Pinpoint the cell where the given text exists, returning its [X, Y] midpoint coordinate. 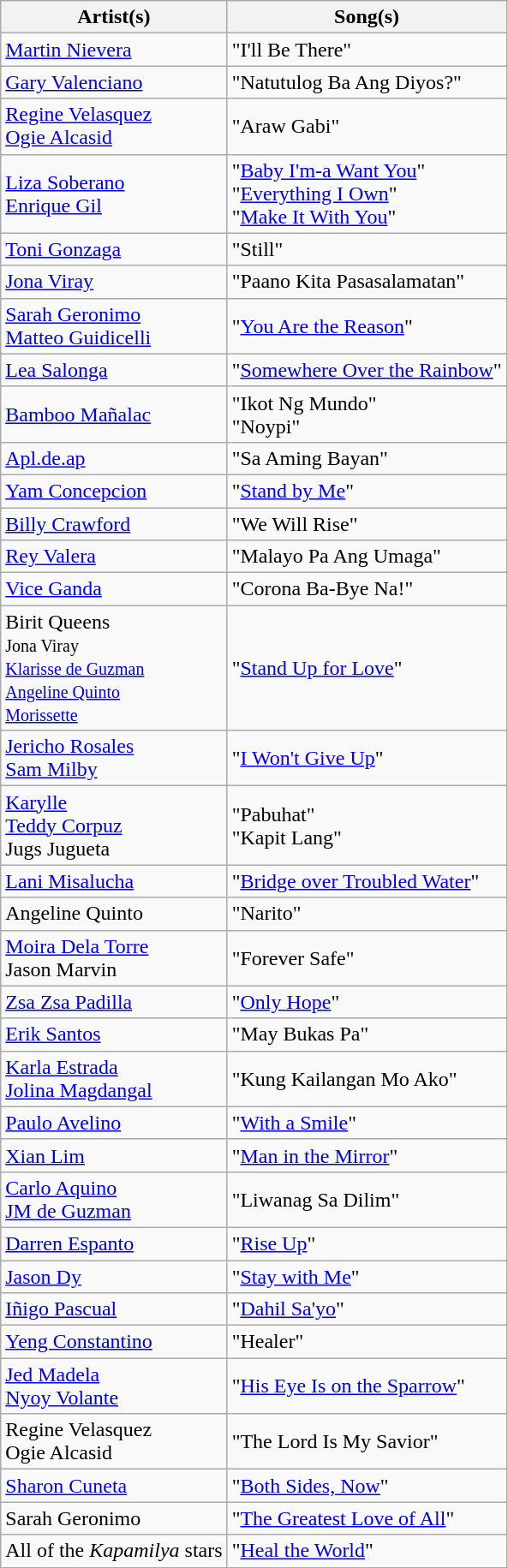
Sarah Geronimo [114, 1518]
Billy Crawford [114, 523]
"Bridge over Troubled Water" [367, 881]
Paulo Avelino [114, 1123]
"The Lord Is My Savior" [367, 1442]
Jericho RosalesSam Milby [114, 759]
Jason Dy [114, 1277]
"Kung Kailangan Mo Ako" [367, 1079]
Lani Misalucha [114, 881]
"Forever Safe" [367, 957]
"Narito" [367, 914]
"The Greatest Love of All" [367, 1518]
"Man in the Mirror" [367, 1155]
"Dahil Sa'yo" [367, 1309]
"Pabuhat""Kapit Lang" [367, 826]
Iñigo Pascual [114, 1309]
"Rise Up" [367, 1243]
"Both Sides, Now" [367, 1486]
"Corona Ba-Bye Na!" [367, 589]
"May Bukas Pa" [367, 1034]
"I Won't Give Up" [367, 759]
"I'll Be There" [367, 50]
"You Are the Reason" [367, 325]
Birit QueensJona VirayKlarisse de GuzmanAngeline QuintoMorissette [114, 668]
"Only Hope" [367, 1002]
Liza SoberanoEnrique Gil [114, 194]
Rey Valera [114, 557]
"Araw Gabi" [367, 127]
Bamboo Mañalac [114, 414]
"Sa Aming Bayan" [367, 458]
Yam Concepcion [114, 491]
"Malayo Pa Ang Umaga" [367, 557]
Lea Salonga [114, 370]
"Somewhere Over the Rainbow" [367, 370]
"Heal the World" [367, 1551]
Jed MadelaNyoy Volante [114, 1386]
"Natutulog Ba Ang Diyos?" [367, 82]
Apl.de.ap [114, 458]
KarylleTeddy CorpuzJugs Jugueta [114, 826]
"We Will Rise" [367, 523]
"Stand by Me" [367, 491]
Angeline Quinto [114, 914]
Xian Lim [114, 1155]
Toni Gonzaga [114, 249]
Moira Dela TorreJason Marvin [114, 957]
Yeng Constantino [114, 1342]
"Paano Kita Pasasalamatan" [367, 282]
Carlo AquinoJM de Guzman [114, 1199]
Song(s) [367, 17]
Erik Santos [114, 1034]
"Baby I'm-a Want You""Everything I Own""Make It With You" [367, 194]
Artist(s) [114, 17]
Jona Viray [114, 282]
"With a Smile" [367, 1123]
"Stand Up for Love" [367, 668]
Vice Ganda [114, 589]
Martin Nievera [114, 50]
"Ikot Ng Mundo""Noypi" [367, 414]
Darren Espanto [114, 1243]
Zsa Zsa Padilla [114, 1002]
"Stay with Me" [367, 1277]
All of the Kapamilya stars [114, 1551]
"Healer" [367, 1342]
Karla EstradaJolina Magdangal [114, 1079]
Gary Valenciano [114, 82]
"His Eye Is on the Sparrow" [367, 1386]
Sharon Cuneta [114, 1486]
"Still" [367, 249]
"Liwanag Sa Dilim" [367, 1199]
Sarah GeronimoMatteo Guidicelli [114, 325]
